Determine the [X, Y] coordinate at the center of the cell enclosing the given text.  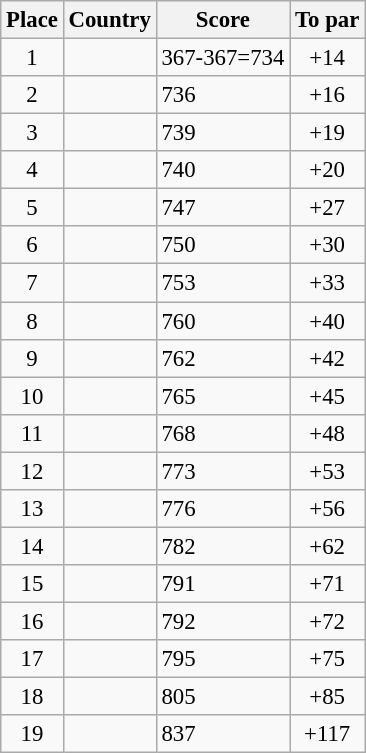
16 [32, 621]
12 [32, 471]
+33 [328, 283]
To par [328, 20]
19 [32, 734]
367-367=734 [223, 58]
14 [32, 546]
+85 [328, 697]
+45 [328, 396]
760 [223, 321]
6 [32, 245]
Place [32, 20]
753 [223, 283]
+19 [328, 133]
+27 [328, 208]
Score [223, 20]
740 [223, 170]
776 [223, 509]
+30 [328, 245]
18 [32, 697]
736 [223, 95]
+42 [328, 358]
791 [223, 584]
10 [32, 396]
+14 [328, 58]
Country [110, 20]
+48 [328, 433]
17 [32, 659]
9 [32, 358]
7 [32, 283]
3 [32, 133]
11 [32, 433]
750 [223, 245]
13 [32, 509]
805 [223, 697]
782 [223, 546]
747 [223, 208]
837 [223, 734]
773 [223, 471]
739 [223, 133]
8 [32, 321]
+53 [328, 471]
+75 [328, 659]
765 [223, 396]
+62 [328, 546]
+16 [328, 95]
+117 [328, 734]
+56 [328, 509]
795 [223, 659]
768 [223, 433]
2 [32, 95]
1 [32, 58]
762 [223, 358]
792 [223, 621]
5 [32, 208]
+72 [328, 621]
+71 [328, 584]
15 [32, 584]
+20 [328, 170]
+40 [328, 321]
4 [32, 170]
